Determine the (x, y) coordinate at the center of the cell enclosing the given text.  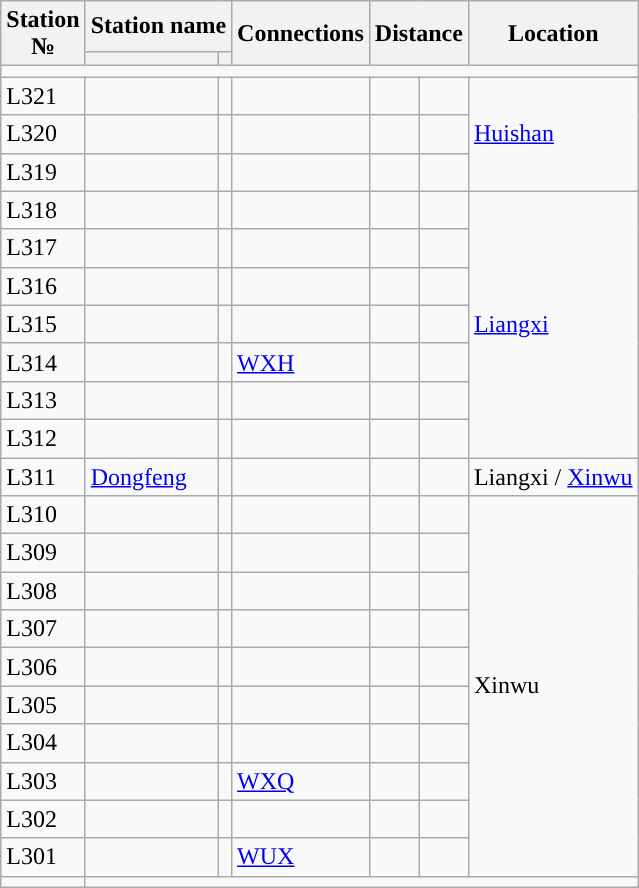
L321 (43, 96)
L309 (43, 553)
Xinwu (553, 686)
L318 (43, 210)
Liangxi / Xinwu (553, 477)
L314 (43, 362)
L317 (43, 248)
L302 (43, 819)
WXH (301, 362)
Distance (418, 34)
L308 (43, 591)
L313 (43, 400)
Station name (158, 26)
WUX (301, 857)
Station№ (43, 34)
Huishan (553, 134)
WXQ (301, 781)
Location (553, 34)
L320 (43, 134)
Dongfeng (152, 477)
L311 (43, 477)
L315 (43, 324)
Liangxi (553, 324)
L310 (43, 515)
L304 (43, 743)
L303 (43, 781)
L301 (43, 857)
L319 (43, 172)
L307 (43, 629)
L312 (43, 438)
L316 (43, 286)
Connections (301, 34)
L305 (43, 705)
L306 (43, 667)
